Output the (X, Y) coordinate of the center of the cell containing the given text.  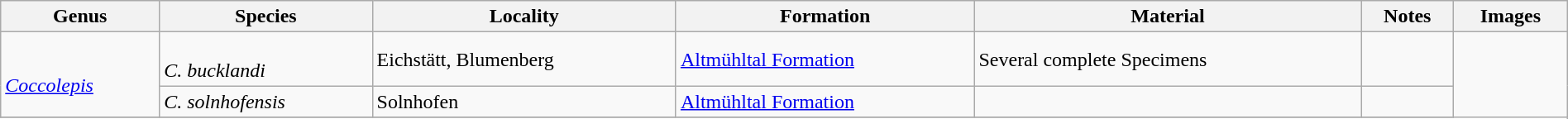
Eichstätt, Blumenberg (524, 59)
Solnhofen (524, 102)
Images (1511, 17)
Formation (825, 17)
Species (266, 17)
C. solnhofensis (266, 102)
Notes (1408, 17)
Several complete Specimens (1168, 59)
Locality (524, 17)
Genus (80, 17)
C. bucklandi (266, 59)
Coccolepis (80, 74)
Material (1168, 17)
